Identify which cell holds the provided text, then report its (x, y) central coordinate. 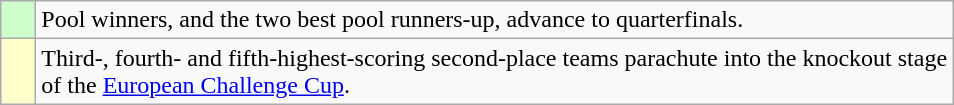
Pool winners, and the two best pool runners-up, advance to quarterfinals. (494, 20)
Third-, fourth- and fifth-highest-scoring second-place teams parachute into the knockout stageof the European Challenge Cup. (494, 72)
